Return the (X, Y) coordinate for the center point of the cell that contains the specified text.  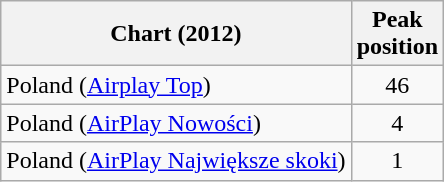
Poland (AirPlay Nowości) (176, 123)
4 (397, 123)
Poland (Airplay Top) (176, 85)
Poland (AirPlay Największe skoki) (176, 161)
Chart (2012) (176, 34)
1 (397, 161)
Peakposition (397, 34)
46 (397, 85)
